Find where the given text appears and provide that cell's center as [X, Y] coordinate. 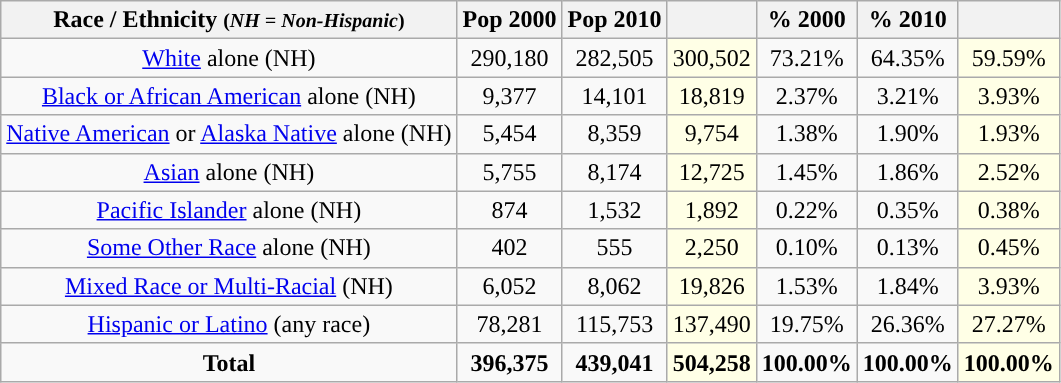
6,052 [510, 286]
64.35% [908, 58]
2,250 [712, 248]
19,826 [712, 286]
Mixed Race or Multi-Racial (NH) [229, 286]
5,755 [510, 172]
78,281 [510, 324]
555 [614, 248]
% 2010 [908, 20]
0.22% [806, 210]
300,502 [712, 58]
% 2000 [806, 20]
Race / Ethnicity (NH = Non-Hispanic) [229, 20]
1.86% [908, 172]
27.27% [1008, 324]
Native American or Alaska Native alone (NH) [229, 134]
1.90% [908, 134]
Asian alone (NH) [229, 172]
Pacific Islander alone (NH) [229, 210]
8,359 [614, 134]
282,505 [614, 58]
19.75% [806, 324]
402 [510, 248]
14,101 [614, 96]
874 [510, 210]
137,490 [712, 324]
Hispanic or Latino (any race) [229, 324]
9,377 [510, 96]
12,725 [712, 172]
26.36% [908, 324]
1.45% [806, 172]
18,819 [712, 96]
1,892 [712, 210]
0.45% [1008, 248]
0.13% [908, 248]
9,754 [712, 134]
0.38% [1008, 210]
1,532 [614, 210]
439,041 [614, 362]
Total [229, 362]
59.59% [1008, 58]
115,753 [614, 324]
2.52% [1008, 172]
73.21% [806, 58]
White alone (NH) [229, 58]
396,375 [510, 362]
1.84% [908, 286]
8,174 [614, 172]
1.53% [806, 286]
2.37% [806, 96]
Some Other Race alone (NH) [229, 248]
5,454 [510, 134]
0.10% [806, 248]
504,258 [712, 362]
0.35% [908, 210]
1.38% [806, 134]
Black or African American alone (NH) [229, 96]
1.93% [1008, 134]
Pop 2000 [510, 20]
290,180 [510, 58]
3.21% [908, 96]
8,062 [614, 286]
Pop 2010 [614, 20]
